Identify which cell holds the provided text, then report its (x, y) central coordinate. 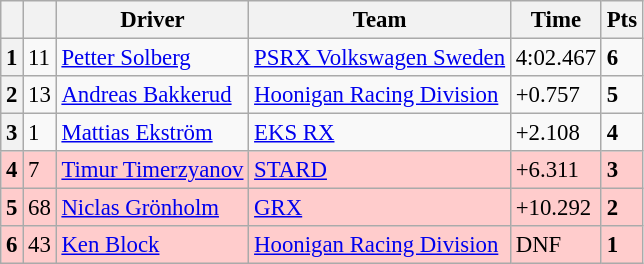
+6.311 (556, 170)
Mattias Ekström (152, 133)
13 (40, 95)
Driver (152, 20)
Ken Block (152, 245)
4:02.467 (556, 58)
+0.757 (556, 95)
Team (380, 20)
Time (556, 20)
GRX (380, 208)
STARD (380, 170)
7 (40, 170)
Petter Solberg (152, 58)
EKS RX (380, 133)
+2.108 (556, 133)
Pts (622, 20)
Timur Timerzyanov (152, 170)
+10.292 (556, 208)
Andreas Bakkerud (152, 95)
11 (40, 58)
PSRX Volkswagen Sweden (380, 58)
Niclas Grönholm (152, 208)
43 (40, 245)
68 (40, 208)
DNF (556, 245)
